Extract the (X, Y) coordinate from the center of the cell holding the provided text.  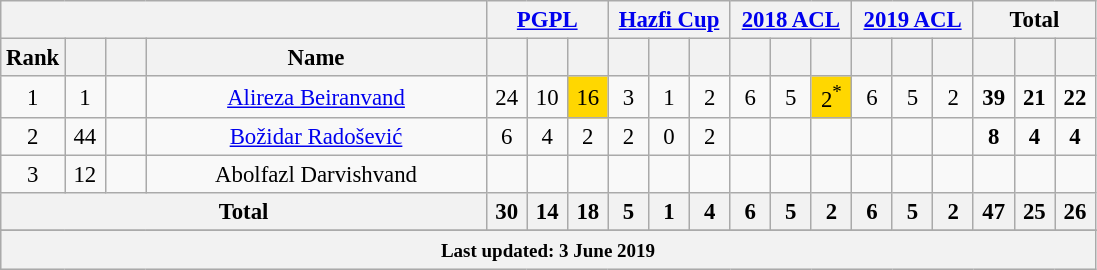
0 (670, 137)
Alireza Beiranvand (316, 97)
44 (86, 137)
10 (548, 97)
Last updated: 3 June 2019 (548, 250)
Božidar Radošević (316, 137)
39 (994, 97)
Abolfazl Darvishvand (316, 175)
Name (316, 58)
2019 ACL (913, 20)
47 (994, 213)
21 (1034, 97)
12 (86, 175)
Hazfi Cup (669, 20)
14 (548, 213)
22 (1076, 97)
8 (994, 137)
Rank (33, 58)
18 (588, 213)
24 (506, 97)
2018 ACL (791, 20)
PGPL (547, 20)
16 (588, 97)
30 (506, 213)
26 (1076, 213)
2* (832, 97)
25 (1034, 213)
